Detect which cell encompasses the target text, then output its [x, y] center coordinate. 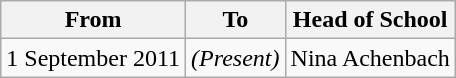
To [236, 20]
(Present) [236, 58]
Nina Achenbach [370, 58]
1 September 2011 [94, 58]
Head of School [370, 20]
From [94, 20]
